Provide the (X, Y) coordinate of the cell's center where the given text is located.  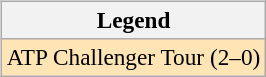
ATP Challenger Tour (2–0) (133, 57)
Legend (133, 20)
